Scan for the cell matching the given text and deliver its [x, y] coordinate at center. 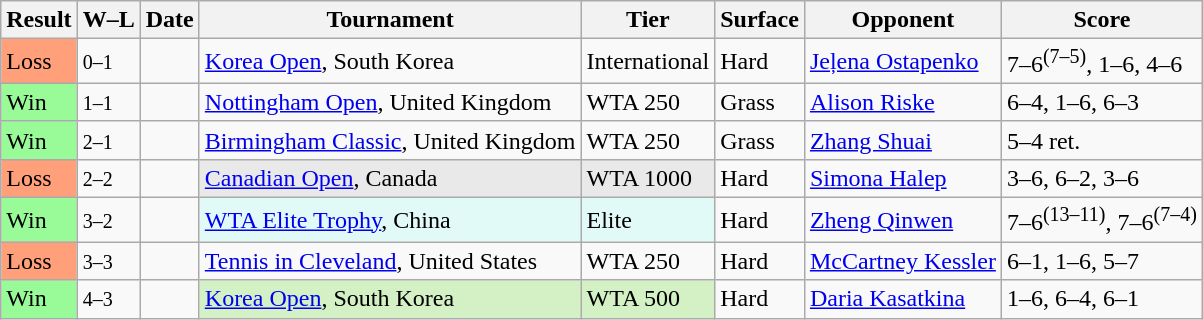
Elite [648, 220]
2–1 [108, 140]
W–L [108, 20]
Zhang Shuai [902, 140]
7–6(7–5), 1–6, 4–6 [1102, 62]
Nottingham Open, United Kingdom [390, 102]
3–6, 6–2, 3–6 [1102, 178]
3–2 [108, 220]
5–4 ret. [1102, 140]
Surface [760, 20]
4–3 [108, 299]
Tennis in Cleveland, United States [390, 261]
2–2 [108, 178]
6–1, 1–6, 5–7 [1102, 261]
7–6(13–11), 7–6(7–4) [1102, 220]
6–4, 1–6, 6–3 [1102, 102]
Date [170, 20]
International [648, 62]
3–3 [108, 261]
Tier [648, 20]
WTA Elite Trophy, China [390, 220]
Canadian Open, Canada [390, 178]
1–1 [108, 102]
McCartney Kessler [902, 261]
1–6, 6–4, 6–1 [1102, 299]
0–1 [108, 62]
WTA 1000 [648, 178]
Opponent [902, 20]
Score [1102, 20]
Birmingham Classic, United Kingdom [390, 140]
Result [39, 20]
Zheng Qinwen [902, 220]
Jeļena Ostapenko [902, 62]
Alison Riske [902, 102]
WTA 500 [648, 299]
Tournament [390, 20]
Simona Halep [902, 178]
Daria Kasatkina [902, 299]
